Locate the cell with the specified text and output its [X, Y] center coordinate. 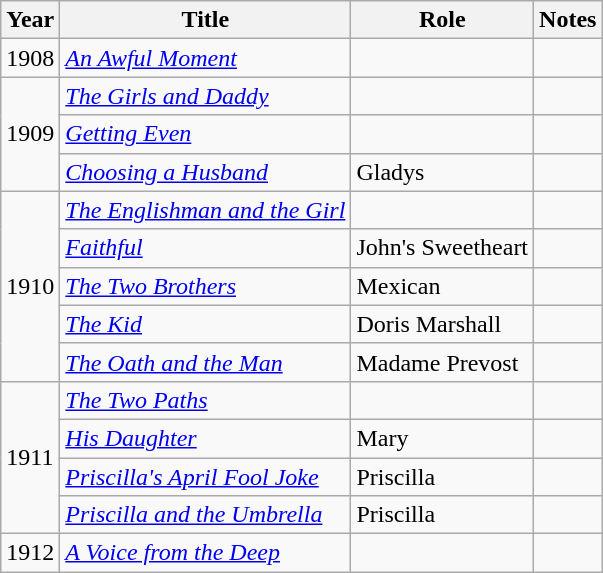
The Two Paths [206, 400]
1912 [30, 553]
The Girls and Daddy [206, 96]
Doris Marshall [442, 324]
The Kid [206, 324]
Mexican [442, 286]
An Awful Moment [206, 58]
The Oath and the Man [206, 362]
Choosing a Husband [206, 172]
1908 [30, 58]
Faithful [206, 248]
Getting Even [206, 134]
1909 [30, 134]
His Daughter [206, 438]
Gladys [442, 172]
Notes [568, 20]
Mary [442, 438]
John's Sweetheart [442, 248]
Madame Prevost [442, 362]
Title [206, 20]
1911 [30, 457]
1910 [30, 286]
The Englishman and the Girl [206, 210]
A Voice from the Deep [206, 553]
Priscilla and the Umbrella [206, 515]
Role [442, 20]
Year [30, 20]
Priscilla's April Fool Joke [206, 477]
The Two Brothers [206, 286]
